Return the [x, y] coordinate for the center point of the cell that contains the specified text.  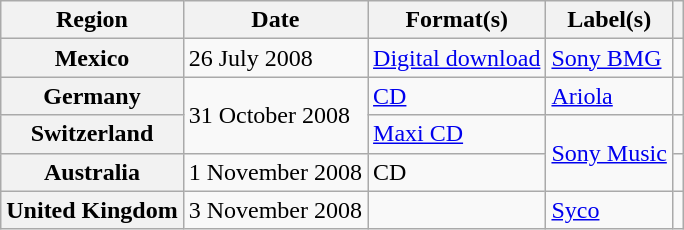
Label(s) [609, 20]
Digital download [457, 58]
Format(s) [457, 20]
Maxi CD [457, 134]
26 July 2008 [275, 58]
Sony Music [609, 153]
Germany [92, 96]
Sony BMG [609, 58]
Ariola [609, 96]
Date [275, 20]
3 November 2008 [275, 210]
31 October 2008 [275, 115]
Region [92, 20]
1 November 2008 [275, 172]
Switzerland [92, 134]
Syco [609, 210]
Mexico [92, 58]
Australia [92, 172]
United Kingdom [92, 210]
